Scan for the cell matching the given text and deliver its [X, Y] coordinate at center. 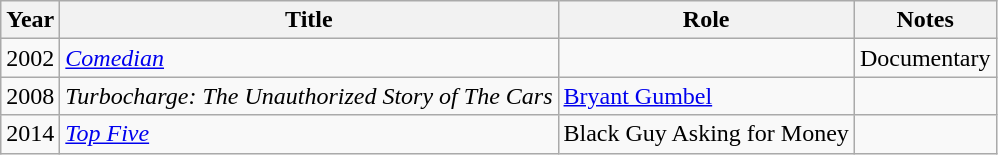
Notes [925, 20]
Bryant Gumbel [706, 96]
Top Five [309, 134]
2002 [30, 58]
Year [30, 20]
2014 [30, 134]
Role [706, 20]
Black Guy Asking for Money [706, 134]
Comedian [309, 58]
Turbocharge: The Unauthorized Story of The Cars [309, 96]
Documentary [925, 58]
Title [309, 20]
2008 [30, 96]
